Return the [x, y] coordinate for the center point of the cell that contains the specified text.  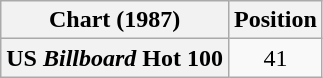
US Billboard Hot 100 [115, 58]
Chart (1987) [115, 20]
41 [276, 58]
Position [276, 20]
